Pinpoint the cell where the given text exists, returning its [X, Y] midpoint coordinate. 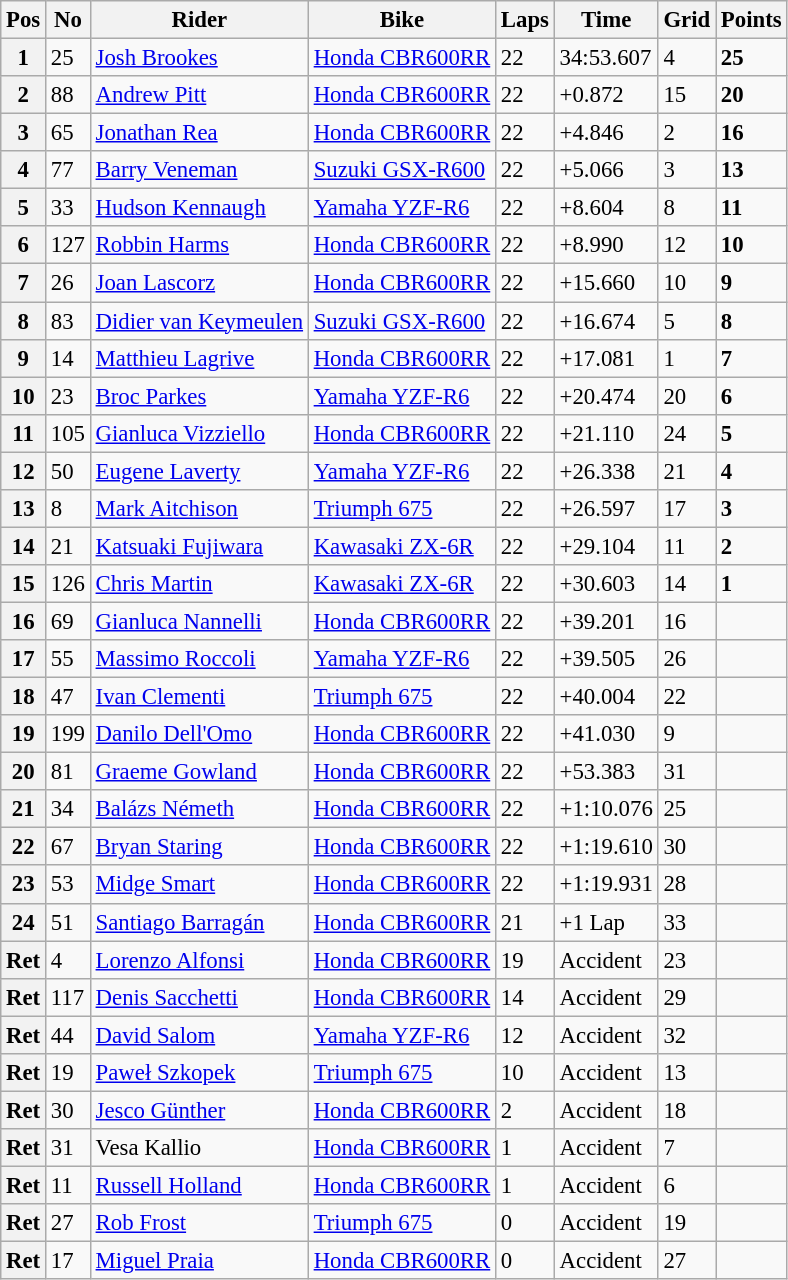
Paweł Szkopek [199, 1073]
Midge Smart [199, 885]
Joan Lascorz [199, 283]
+40.004 [606, 697]
+41.030 [606, 734]
Hudson Kennaugh [199, 208]
Andrew Pitt [199, 95]
51 [68, 922]
Eugene Laverty [199, 471]
Gianluca Nannelli [199, 621]
81 [68, 772]
+1:10.076 [606, 809]
Katsuaki Fujiwara [199, 546]
Broc Parkes [199, 396]
Vesa Kallio [199, 1148]
44 [68, 1035]
No [68, 20]
65 [68, 133]
+21.110 [606, 433]
+39.201 [606, 621]
Pos [24, 20]
Mark Aitchison [199, 509]
28 [686, 885]
83 [68, 321]
Massimo Roccoli [199, 659]
34:53.607 [606, 58]
Robbin Harms [199, 245]
127 [68, 245]
34 [68, 809]
Lorenzo Alfonsi [199, 960]
+30.603 [606, 584]
Points [752, 20]
Denis Sacchetti [199, 997]
+1:19.931 [606, 885]
+29.104 [606, 546]
Russell Holland [199, 1185]
+17.081 [606, 358]
Jesco Günther [199, 1110]
Rider [199, 20]
Grid [686, 20]
Chris Martin [199, 584]
+53.383 [606, 772]
Rob Frost [199, 1223]
Josh Brookes [199, 58]
Miguel Praia [199, 1261]
32 [686, 1035]
53 [68, 885]
+20.474 [606, 396]
Santiago Barragán [199, 922]
88 [68, 95]
Ivan Clementi [199, 697]
+5.066 [606, 170]
+0.872 [606, 95]
Danilo Dell'Omo [199, 734]
+8.604 [606, 208]
David Salom [199, 1035]
77 [68, 170]
Time [606, 20]
Didier van Keymeulen [199, 321]
+26.597 [606, 509]
+26.338 [606, 471]
Graeme Gowland [199, 772]
+1:19.610 [606, 847]
29 [686, 997]
117 [68, 997]
50 [68, 471]
Barry Veneman [199, 170]
+16.674 [606, 321]
47 [68, 697]
126 [68, 584]
199 [68, 734]
+1 Lap [606, 922]
105 [68, 433]
Bike [402, 20]
Matthieu Lagrive [199, 358]
67 [68, 847]
69 [68, 621]
+15.660 [606, 283]
Bryan Staring [199, 847]
+4.846 [606, 133]
55 [68, 659]
+8.990 [606, 245]
+39.505 [606, 659]
Jonathan Rea [199, 133]
Balázs Németh [199, 809]
Laps [526, 20]
Gianluca Vizziello [199, 433]
